Extract the (X, Y) coordinate from the center of the cell holding the provided text.  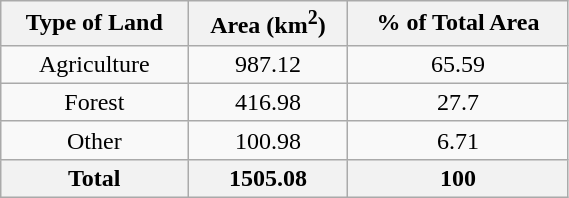
100 (458, 178)
Agriculture (94, 64)
6.71 (458, 140)
Other (94, 140)
Total (94, 178)
% of Total Area (458, 24)
27.7 (458, 102)
65.59 (458, 64)
Forest (94, 102)
416.98 (268, 102)
Type of Land (94, 24)
1505.08 (268, 178)
Area (km2) (268, 24)
987.12 (268, 64)
100.98 (268, 140)
